For the text-containing cell, return its midpoint in [x, y] coordinate format. 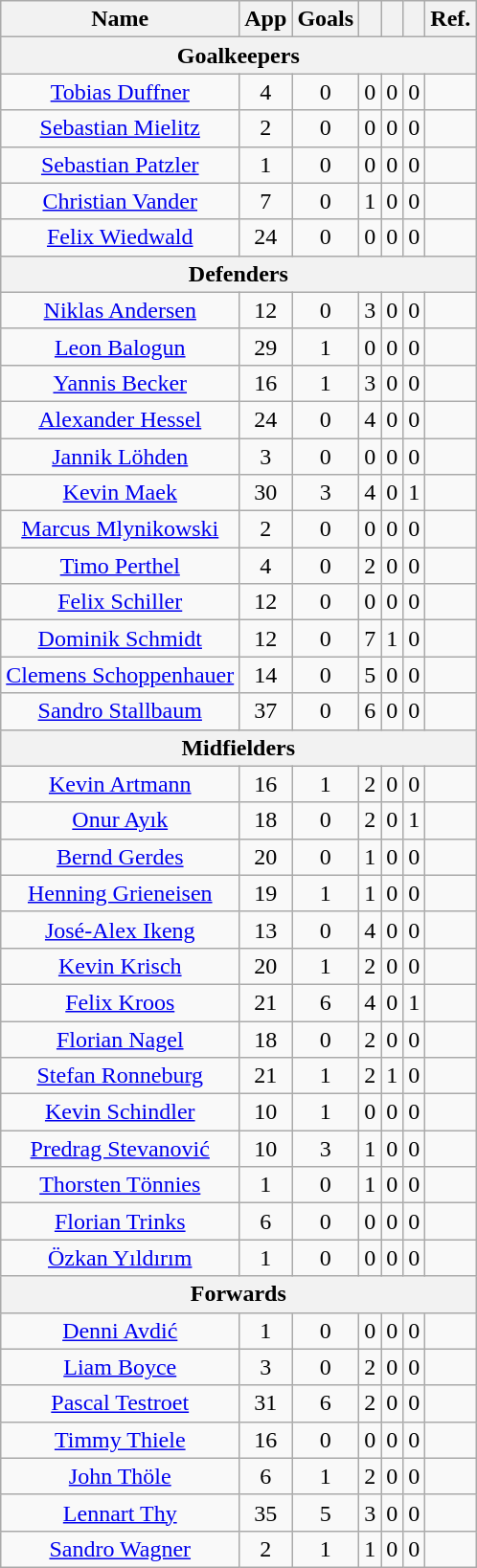
Florian Nagel [121, 1039]
Alexander Hessel [121, 419]
Kevin Artmann [121, 784]
Felix Wiedwald [121, 237]
Bernd Gerdes [121, 857]
Yannis Becker [121, 383]
Sebastian Mielitz [121, 128]
30 [266, 493]
Tobias Duffner [121, 92]
Kevin Schindler [121, 1112]
19 [266, 893]
Niklas Andersen [121, 310]
Özkan Yıldırım [121, 1258]
Kevin Maek [121, 493]
Clemens Schoppenhauer [121, 675]
Goalkeepers [238, 56]
Jannik Löhden [121, 457]
Ref. [450, 19]
Florian Trinks [121, 1221]
Marcus Mlynikowski [121, 529]
Forwards [238, 1294]
Pascal Testroet [121, 1403]
José-Alex Ikeng [121, 930]
Name [121, 19]
29 [266, 347]
35 [266, 1512]
Sebastian Patzler [121, 165]
Felix Schiller [121, 602]
Sandro Stallbaum [121, 711]
37 [266, 711]
Goals [326, 19]
John Thöle [121, 1476]
App [266, 19]
Henning Grieneisen [121, 893]
Timo Perthel [121, 566]
Thorsten Tönnies [121, 1185]
13 [266, 930]
Felix Kroos [121, 1002]
Predrag Stevanović [121, 1149]
Sandro Wagner [121, 1549]
Christian Vander [121, 201]
Dominik Schmidt [121, 638]
Midfielders [238, 748]
Timmy Thiele [121, 1440]
Liam Boyce [121, 1367]
Stefan Ronneburg [121, 1076]
14 [266, 675]
Denni Avdić [121, 1331]
Leon Balogun [121, 347]
Defenders [238, 274]
Kevin Krisch [121, 966]
31 [266, 1403]
Onur Ayık [121, 820]
Lennart Thy [121, 1512]
